Identify which cell holds the provided text, then report its [X, Y] central coordinate. 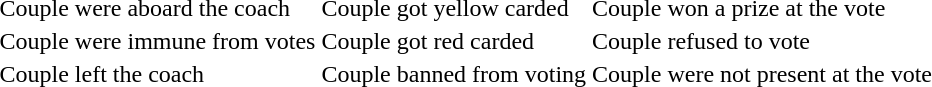
Couple got red carded [454, 41]
